Identify which cell holds the provided text, then report its (x, y) central coordinate. 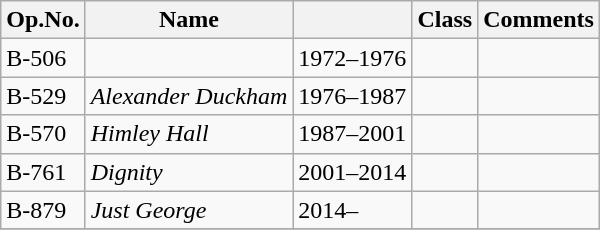
2001–2014 (352, 172)
Name (189, 20)
Dignity (189, 172)
B-506 (43, 58)
1972–1976 (352, 58)
Comments (539, 20)
B-529 (43, 96)
Just George (189, 210)
B-879 (43, 210)
2014– (352, 210)
1976–1987 (352, 96)
Class (445, 20)
Alexander Duckham (189, 96)
Op.No. (43, 20)
1987–2001 (352, 134)
B-570 (43, 134)
B-761 (43, 172)
Himley Hall (189, 134)
